Locate the cell with the specified text and output its (X, Y) center coordinate. 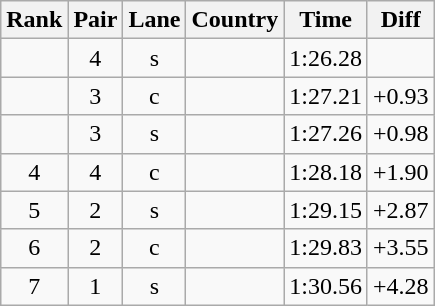
Country (235, 20)
7 (34, 286)
6 (34, 248)
+4.28 (400, 286)
1:27.26 (326, 134)
Time (326, 20)
1:30.56 (326, 286)
+0.93 (400, 96)
+2.87 (400, 210)
Lane (154, 20)
Diff (400, 20)
1:29.15 (326, 210)
+1.90 (400, 172)
1:26.28 (326, 58)
1:27.21 (326, 96)
+0.98 (400, 134)
1:28.18 (326, 172)
Rank (34, 20)
+3.55 (400, 248)
5 (34, 210)
1 (96, 286)
1:29.83 (326, 248)
Pair (96, 20)
